Detect which cell encompasses the target text, then output its [x, y] center coordinate. 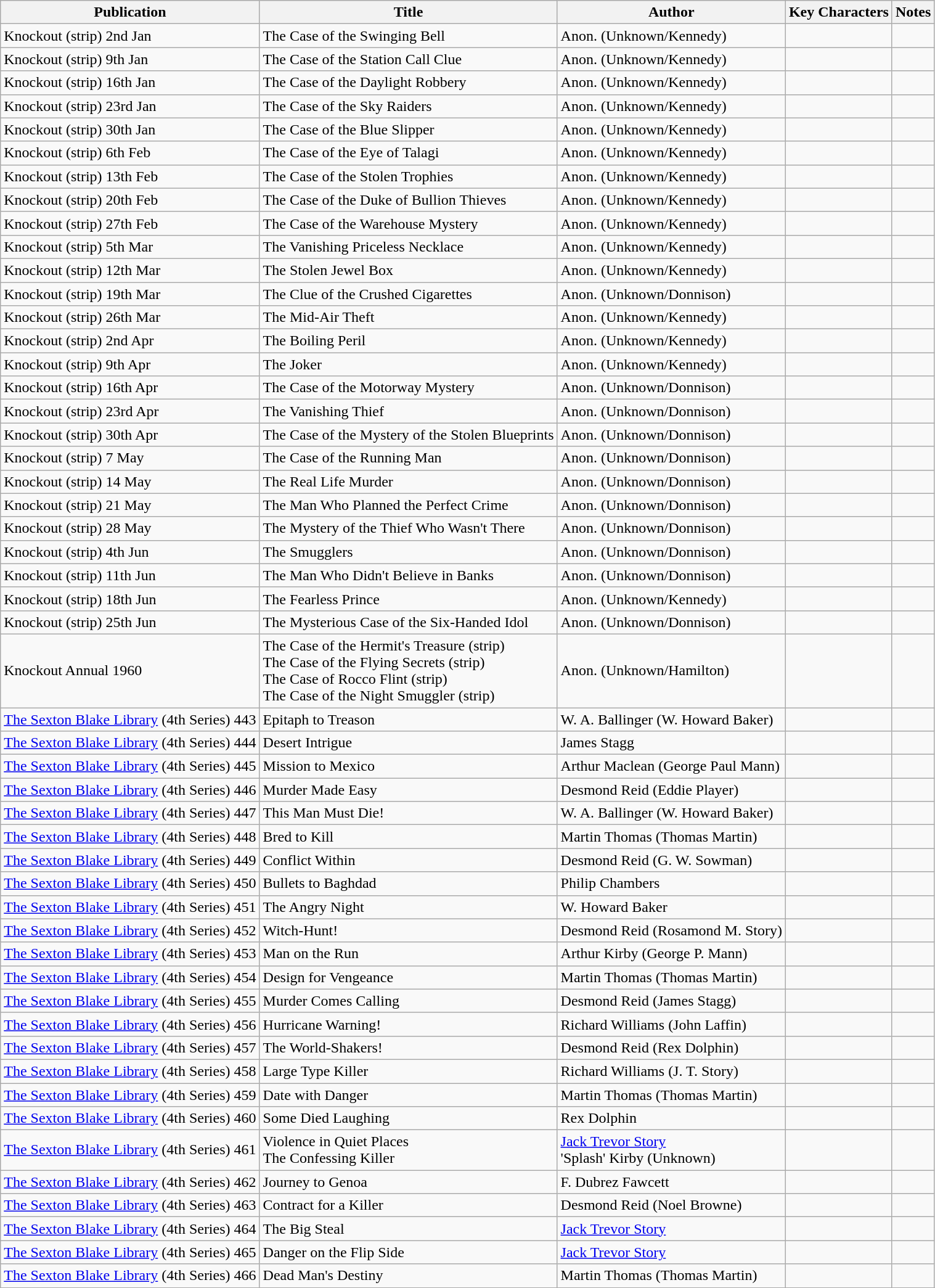
Murder Comes Calling [408, 1001]
The Case of the Mystery of the Stolen Blueprints [408, 435]
The Man Who Planned the Perfect Crime [408, 505]
The Case of the Blue Slipper [408, 129]
Richard Williams (J. T. Story) [671, 1071]
The Smugglers [408, 552]
Knockout (strip) 23rd Apr [130, 411]
Knockout (strip) 30th Jan [130, 129]
Title [408, 12]
Knockout (strip) 12th Mar [130, 270]
The Case of the Motorway Mystery [408, 388]
The Sexton Blake Library (4th Series) 444 [130, 743]
Knockout (strip) 16th Jan [130, 83]
Large Type Killer [408, 1071]
Hurricane Warning! [408, 1024]
The Case of the Stolen Trophies [408, 176]
The Sexton Blake Library (4th Series) 453 [130, 954]
The Fearless Prince [408, 599]
The Case of the Eye of Talagi [408, 153]
The Sexton Blake Library (4th Series) 455 [130, 1001]
The Sexton Blake Library (4th Series) 459 [130, 1094]
The Sexton Blake Library (4th Series) 450 [130, 884]
The Sexton Blake Library (4th Series) 447 [130, 813]
Knockout (strip) 26th Mar [130, 318]
The Sexton Blake Library (4th Series) 465 [130, 1252]
Arthur Maclean (George Paul Mann) [671, 766]
Contract for a Killer [408, 1205]
The Case of the Daylight Robbery [408, 83]
Knockout (strip) 21 May [130, 505]
Danger on the Flip Side [408, 1252]
The Man Who Didn't Believe in Banks [408, 575]
The Sexton Blake Library (4th Series) 451 [130, 907]
Knockout (strip) 7 May [130, 458]
The Real Life Murder [408, 482]
Date with Danger [408, 1094]
Journey to Genoa [408, 1182]
Man on the Run [408, 954]
The Sexton Blake Library (4th Series) 443 [130, 720]
Mission to Mexico [408, 766]
The Sexton Blake Library (4th Series) 466 [130, 1276]
The Mystery of the Thief Who Wasn't There [408, 528]
Bred to Kill [408, 837]
Dead Man's Destiny [408, 1276]
This Man Must Die! [408, 813]
The Sexton Blake Library (4th Series) 454 [130, 977]
Violence in Quiet Places The Confessing Killer [408, 1151]
Knockout (strip) 5th Mar [130, 247]
The Sexton Blake Library (4th Series) 461 [130, 1151]
The Case of the Sky Raiders [408, 106]
The Sexton Blake Library (4th Series) 462 [130, 1182]
Knockout (strip) 6th Feb [130, 153]
Richard Williams (John Laffin) [671, 1024]
Knockout (strip) 19th Mar [130, 294]
Publication [130, 12]
The Boiling Peril [408, 341]
Author [671, 12]
Knockout (strip) 13th Feb [130, 176]
Knockout (strip) 27th Feb [130, 223]
The Case of the Swinging Bell [408, 36]
Knockout (strip) 28 May [130, 528]
Murder Made Easy [408, 790]
Conflict Within [408, 860]
The Sexton Blake Library (4th Series) 464 [130, 1229]
James Stagg [671, 743]
Desert Intrigue [408, 743]
Desmond Reid (James Stagg) [671, 1001]
The Mid-Air Theft [408, 318]
The Clue of the Crushed Cigarettes [408, 294]
Knockout (strip) 4th Jun [130, 552]
The Stolen Jewel Box [408, 270]
Witch-Hunt! [408, 930]
The Sexton Blake Library (4th Series) 446 [130, 790]
The Angry Night [408, 907]
Knockout (strip) 14 May [130, 482]
Anon. (Unknown/Hamilton) [671, 671]
The Sexton Blake Library (4th Series) 458 [130, 1071]
The Sexton Blake Library (4th Series) 456 [130, 1024]
Knockout (strip) 23rd Jan [130, 106]
Notes [913, 12]
The Sexton Blake Library (4th Series) 457 [130, 1048]
The Sexton Blake Library (4th Series) 445 [130, 766]
The Joker [408, 364]
Bullets to Baghdad [408, 884]
Some Died Laughing [408, 1118]
Knockout (strip) 20th Feb [130, 200]
Knockout (strip) 16th Apr [130, 388]
Arthur Kirby (George P. Mann) [671, 954]
The Case of the Warehouse Mystery [408, 223]
Knockout Annual 1960 [130, 671]
W. Howard Baker [671, 907]
Philip Chambers [671, 884]
Knockout (strip) 11th Jun [130, 575]
The Mysterious Case of the Six-Handed Idol [408, 622]
Rex Dolphin [671, 1118]
Jack Trevor Story 'Splash' Kirby (Unknown) [671, 1151]
The World-Shakers! [408, 1048]
Knockout (strip) 30th Apr [130, 435]
Design for Vengeance [408, 977]
Knockout (strip) 2nd Jan [130, 36]
F. Dubrez Fawcett [671, 1182]
Knockout (strip) 2nd Apr [130, 341]
The Vanishing Priceless Necklace [408, 247]
Desmond Reid (G. W. Sowman) [671, 860]
The Sexton Blake Library (4th Series) 463 [130, 1205]
The Sexton Blake Library (4th Series) 460 [130, 1118]
The Sexton Blake Library (4th Series) 452 [130, 930]
The Sexton Blake Library (4th Series) 448 [130, 837]
The Sexton Blake Library (4th Series) 449 [130, 860]
The Vanishing Thief [408, 411]
Desmond Reid (Eddie Player) [671, 790]
Desmond Reid (Noel Browne) [671, 1205]
Key Characters [838, 12]
The Case of the Station Call Clue [408, 59]
The Case of the Running Man [408, 458]
Knockout (strip) 18th Jun [130, 599]
Desmond Reid (Rosamond M. Story) [671, 930]
Knockout (strip) 9th Apr [130, 364]
The Case of the Duke of Bullion Thieves [408, 200]
Desmond Reid (Rex Dolphin) [671, 1048]
Knockout (strip) 9th Jan [130, 59]
Knockout (strip) 25th Jun [130, 622]
The Big Steal [408, 1229]
Epitaph to Treason [408, 720]
